Identify which cell holds the provided text, then report its [x, y] central coordinate. 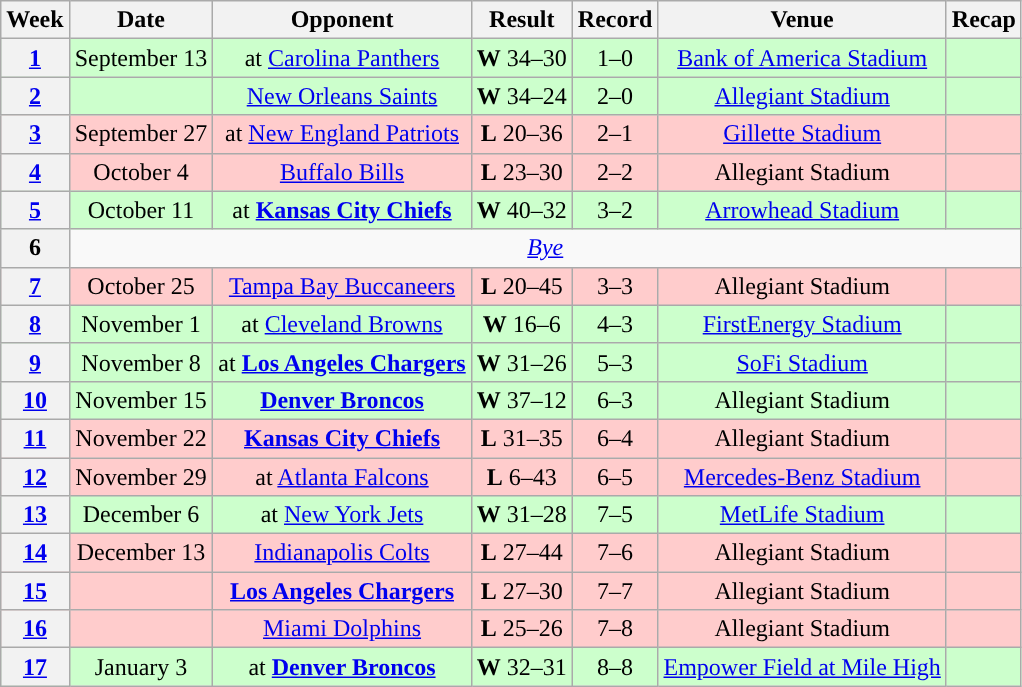
7–6 [615, 553]
December 13 [141, 553]
15 [35, 591]
W 34–24 [522, 96]
10 [35, 400]
9 [35, 362]
at Cleveland Browns [342, 324]
8 [35, 324]
2–0 [615, 96]
Miami Dolphins [342, 629]
L 23–30 [522, 172]
New Orleans Saints [342, 96]
7–5 [615, 515]
at New York Jets [342, 515]
8–8 [615, 667]
at Atlanta Falcons [342, 477]
Venue [802, 20]
Gillette Stadium [802, 134]
W 32–31 [522, 667]
L 6–43 [522, 477]
5–3 [615, 362]
14 [35, 553]
at Carolina Panthers [342, 58]
Denver Broncos [342, 400]
13 [35, 515]
L 20–36 [522, 134]
L 31–35 [522, 438]
3 [35, 134]
October 11 [141, 210]
Tampa Bay Buccaneers [342, 286]
3–3 [615, 286]
12 [35, 477]
SoFi Stadium [802, 362]
at Kansas City Chiefs [342, 210]
6–5 [615, 477]
W 16–6 [522, 324]
Bye [545, 248]
2–2 [615, 172]
4 [35, 172]
3–2 [615, 210]
2 [35, 96]
17 [35, 667]
Date [141, 20]
4–3 [615, 324]
Week [35, 20]
October 4 [141, 172]
6 [35, 248]
W 40–32 [522, 210]
November 15 [141, 400]
MetLife Stadium [802, 515]
L 25–26 [522, 629]
December 6 [141, 515]
Bank of America Stadium [802, 58]
Mercedes-Benz Stadium [802, 477]
Los Angeles Chargers [342, 591]
1 [35, 58]
L 20–45 [522, 286]
November 29 [141, 477]
January 3 [141, 667]
Empower Field at Mile High [802, 667]
Buffalo Bills [342, 172]
Recap [984, 20]
Opponent [342, 20]
L 27–30 [522, 591]
16 [35, 629]
L 27–44 [522, 553]
Record [615, 20]
November 22 [141, 438]
W 37–12 [522, 400]
at Denver Broncos [342, 667]
October 25 [141, 286]
7–7 [615, 591]
at Los Angeles Chargers [342, 362]
W 31–26 [522, 362]
W 34–30 [522, 58]
5 [35, 210]
7–8 [615, 629]
W 31–28 [522, 515]
7 [35, 286]
2–1 [615, 134]
September 27 [141, 134]
Result [522, 20]
September 13 [141, 58]
November 8 [141, 362]
November 1 [141, 324]
6–4 [615, 438]
FirstEnergy Stadium [802, 324]
11 [35, 438]
at New England Patriots [342, 134]
1–0 [615, 58]
6–3 [615, 400]
Indianapolis Colts [342, 553]
Arrowhead Stadium [802, 210]
Kansas City Chiefs [342, 438]
